Scan for the cell matching the given text and deliver its (x, y) coordinate at center. 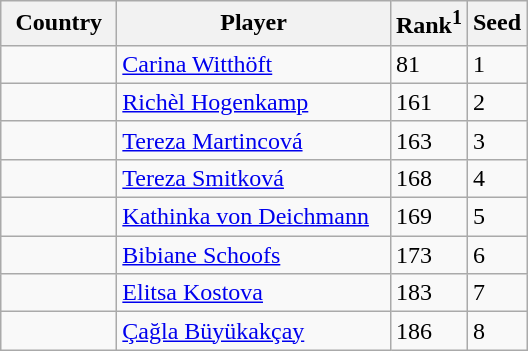
Seed (496, 24)
183 (428, 293)
7 (496, 293)
Player (254, 24)
Richèl Hogenkamp (254, 102)
4 (496, 178)
169 (428, 217)
Bibiane Schoofs (254, 255)
8 (496, 331)
161 (428, 102)
Elitsa Kostova (254, 293)
168 (428, 178)
Tereza Smitková (254, 178)
163 (428, 140)
186 (428, 331)
Kathinka von Deichmann (254, 217)
6 (496, 255)
3 (496, 140)
Carina Witthöft (254, 64)
173 (428, 255)
5 (496, 217)
1 (496, 64)
Tereza Martincová (254, 140)
Country (59, 24)
Çağla Büyükakçay (254, 331)
2 (496, 102)
81 (428, 64)
Rank1 (428, 24)
